Detect which cell encompasses the target text, then output its [X, Y] center coordinate. 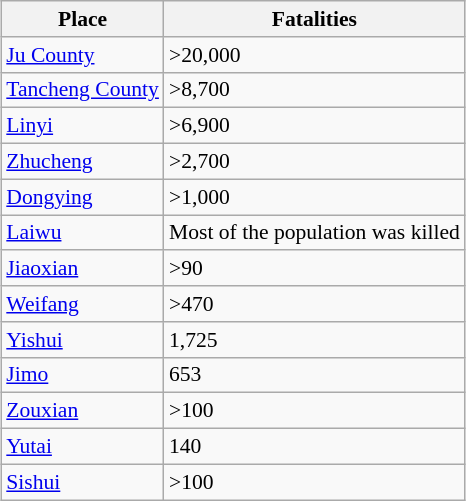
Weifang [82, 304]
Laiwu [82, 232]
>90 [314, 268]
Ju County [82, 54]
653 [314, 375]
Tancheng County [82, 90]
1,725 [314, 339]
>20,000 [314, 54]
Zhucheng [82, 161]
Linyi [82, 126]
Yishui [82, 339]
Fatalities [314, 19]
140 [314, 446]
>1,000 [314, 197]
Most of the population was killed [314, 232]
Sishui [82, 482]
Jiaoxian [82, 268]
>2,700 [314, 161]
Place [82, 19]
Zouxian [82, 411]
>470 [314, 304]
Jimo [82, 375]
Dongying [82, 197]
Yutai [82, 446]
>6,900 [314, 126]
>8,700 [314, 90]
